For the text-containing cell, return its midpoint in (x, y) coordinate format. 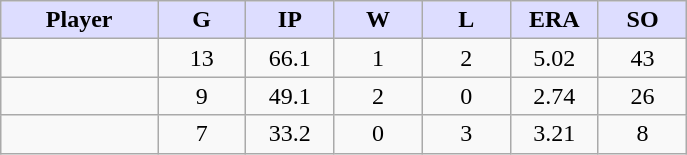
7 (202, 134)
SO (642, 20)
2.74 (554, 96)
3 (466, 134)
ERA (554, 20)
G (202, 20)
L (466, 20)
66.1 (290, 58)
5.02 (554, 58)
1 (378, 58)
33.2 (290, 134)
8 (642, 134)
3.21 (554, 134)
W (378, 20)
Player (80, 20)
IP (290, 20)
26 (642, 96)
49.1 (290, 96)
9 (202, 96)
43 (642, 58)
13 (202, 58)
